Detect which cell encompasses the target text, then output its [x, y] center coordinate. 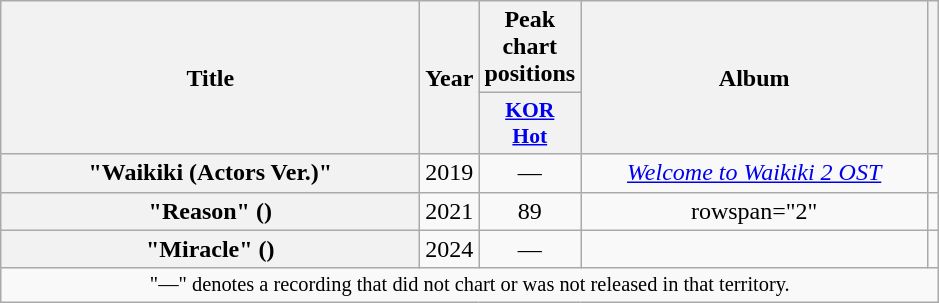
2024 [450, 249]
KOR Hot [530, 124]
Welcome to Waikiki 2 OST [754, 173]
Album [754, 78]
2019 [450, 173]
Title [210, 78]
Peak chartpositions [530, 47]
rowspan="2" [754, 211]
"—" denotes a recording that did not chart or was not released in that territory. [470, 285]
"Miracle" () [210, 249]
2021 [450, 211]
"Reason" () [210, 211]
"Waikiki (Actors Ver.)" [210, 173]
Year [450, 78]
89 [530, 211]
